Search for the cell housing the specified text and yield its [x, y] center coordinate. 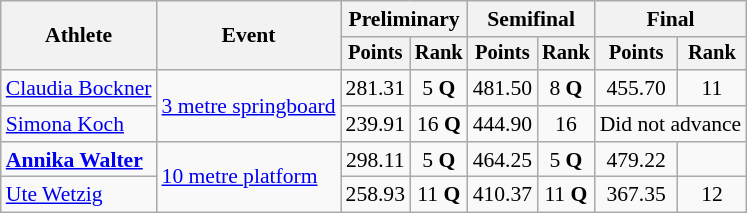
298.11 [376, 160]
3 metre springboard [249, 106]
281.31 [376, 88]
455.70 [636, 88]
258.93 [376, 195]
479.22 [636, 160]
Preliminary [404, 19]
16 [566, 124]
Did not advance [671, 124]
12 [712, 195]
Ute Wetzig [79, 195]
239.91 [376, 124]
10 metre platform [249, 178]
410.37 [502, 195]
444.90 [502, 124]
Semifinal [532, 19]
367.35 [636, 195]
Athlete [79, 36]
11 [712, 88]
Final [671, 19]
Event [249, 36]
481.50 [502, 88]
Simona Koch [79, 124]
Claudia Bockner [79, 88]
8 Q [566, 88]
464.25 [502, 160]
16 Q [439, 124]
Annika Walter [79, 160]
